Determine the (X, Y) coordinate at the center of the cell enclosing the given text.  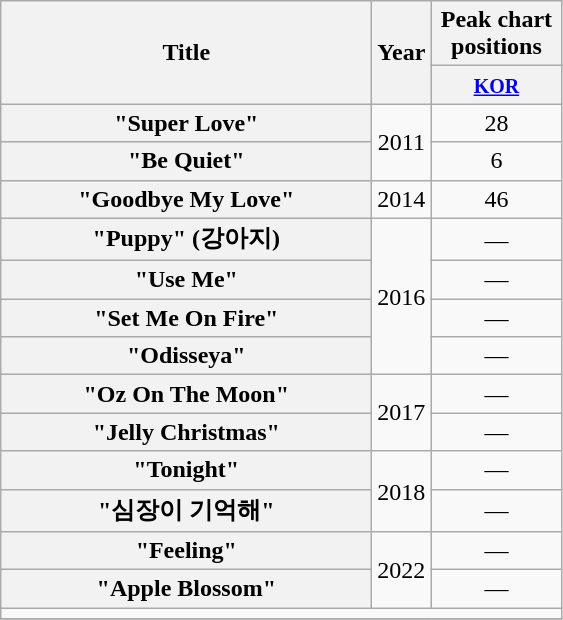
Peak chart positions (496, 34)
"Feeling" (186, 551)
46 (496, 199)
"Goodbye My Love" (186, 199)
KOR (496, 85)
2011 (402, 142)
2022 (402, 570)
2018 (402, 492)
"Set Me On Fire" (186, 318)
"Be Quiet" (186, 161)
"Use Me" (186, 280)
2017 (402, 413)
"Tonight" (186, 470)
"Odisseya" (186, 356)
"Oz On The Moon" (186, 394)
"Jelly Christmas" (186, 432)
6 (496, 161)
Year (402, 52)
2014 (402, 199)
2016 (402, 296)
28 (496, 123)
"심장이 기억해" (186, 510)
"Super Love" (186, 123)
"Apple Blossom" (186, 589)
Title (186, 52)
"Puppy" (강아지) (186, 240)
